Identify which cell holds the provided text, then report its [x, y] central coordinate. 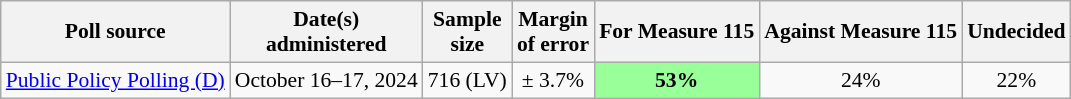
716 (LV) [468, 80]
53% [676, 80]
October 16–17, 2024 [326, 80]
24% [860, 80]
Undecided [1016, 32]
Samplesize [468, 32]
For Measure 115 [676, 32]
Marginof error [553, 32]
Date(s)administered [326, 32]
Poll source [116, 32]
± 3.7% [553, 80]
Against Measure 115 [860, 32]
Public Policy Polling (D) [116, 80]
22% [1016, 80]
